Determine the [X, Y] coordinate at the center of the cell enclosing the given text.  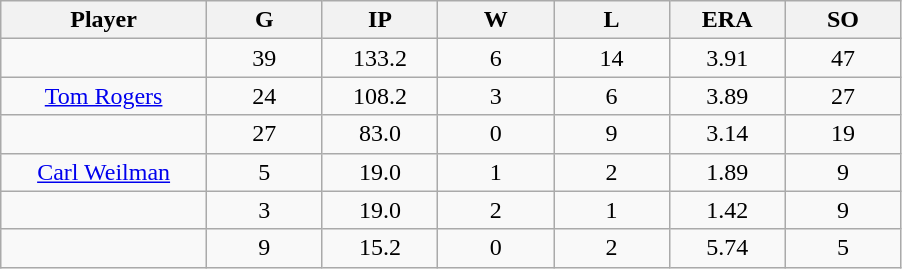
1.42 [727, 210]
3.89 [727, 96]
IP [380, 20]
W [496, 20]
39 [264, 58]
G [264, 20]
Carl Weilman [104, 172]
14 [612, 58]
Player [104, 20]
15.2 [380, 248]
83.0 [380, 134]
47 [843, 58]
Tom Rogers [104, 96]
SO [843, 20]
133.2 [380, 58]
5.74 [727, 248]
1.89 [727, 172]
L [612, 20]
24 [264, 96]
3.14 [727, 134]
ERA [727, 20]
3.91 [727, 58]
19 [843, 134]
108.2 [380, 96]
